Find where the given text appears and provide that cell's center as [X, Y] coordinate. 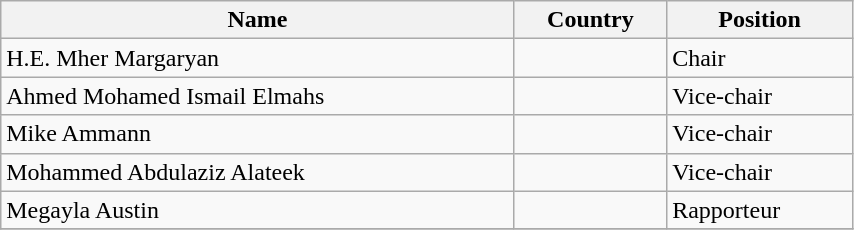
H.E. Mher Margaryan [258, 58]
Name [258, 20]
Mohammed Abdulaziz Alateek [258, 172]
Rapporteur [760, 210]
Country [590, 20]
Mike Ammann [258, 134]
Megayla Austin [258, 210]
Chair [760, 58]
Position [760, 20]
Ahmed Mohamed Ismail Elmahs [258, 96]
